Return the [X, Y] coordinate for the center point of the cell that contains the specified text.  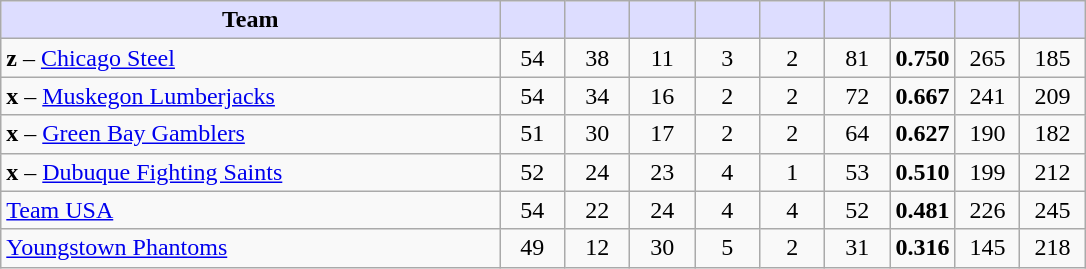
x – Green Bay Gamblers [250, 134]
34 [598, 96]
0.627 [922, 134]
31 [858, 248]
218 [1052, 248]
199 [988, 172]
17 [662, 134]
23 [662, 172]
81 [858, 58]
x – Muskegon Lumberjacks [250, 96]
22 [598, 210]
3 [728, 58]
265 [988, 58]
212 [1052, 172]
49 [532, 248]
Team [250, 20]
182 [1052, 134]
72 [858, 96]
145 [988, 248]
53 [858, 172]
209 [1052, 96]
0.667 [922, 96]
0.481 [922, 210]
5 [728, 248]
1 [792, 172]
0.510 [922, 172]
226 [988, 210]
241 [988, 96]
z – Chicago Steel [250, 58]
190 [988, 134]
64 [858, 134]
38 [598, 58]
185 [1052, 58]
16 [662, 96]
Youngstown Phantoms [250, 248]
245 [1052, 210]
51 [532, 134]
12 [598, 248]
Team USA [250, 210]
11 [662, 58]
x – Dubuque Fighting Saints [250, 172]
0.750 [922, 58]
0.316 [922, 248]
